From the cell containing the given text, extract its center point as (x, y) coordinate. 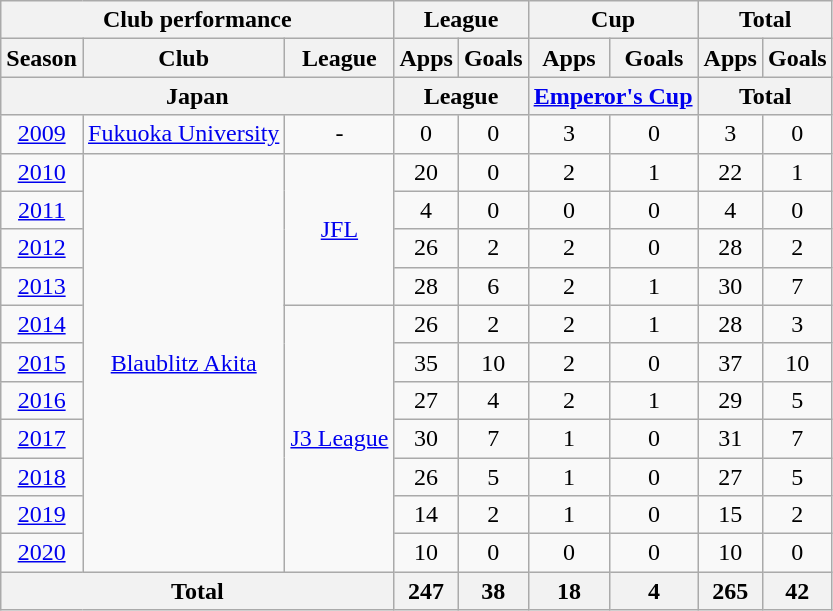
Fukuoka University (183, 134)
2009 (42, 134)
- (340, 134)
2017 (42, 438)
2014 (42, 324)
6 (493, 286)
J3 League (340, 438)
22 (730, 172)
18 (569, 591)
Japan (198, 96)
Blaublitz Akita (183, 362)
15 (730, 515)
Club (183, 58)
2010 (42, 172)
247 (426, 591)
Emperor's Cup (613, 96)
2016 (42, 400)
35 (426, 362)
29 (730, 400)
31 (730, 438)
2019 (42, 515)
2015 (42, 362)
37 (730, 362)
265 (730, 591)
JFL (340, 229)
14 (426, 515)
2012 (42, 248)
2013 (42, 286)
Season (42, 58)
20 (426, 172)
2020 (42, 553)
Club performance (198, 20)
2018 (42, 477)
2011 (42, 210)
Cup (613, 20)
38 (493, 591)
42 (797, 591)
